Return the (x, y) coordinate for the center point of the cell that contains the specified text.  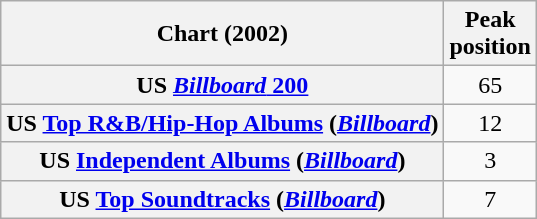
US Billboard 200 (222, 85)
Chart (2002) (222, 34)
US Independent Albums (Billboard) (222, 161)
3 (490, 161)
US Top Soundtracks (Billboard) (222, 199)
65 (490, 85)
7 (490, 199)
12 (490, 123)
US Top R&B/Hip-Hop Albums (Billboard) (222, 123)
Peak position (490, 34)
